Identify which cell holds the provided text, then report its [x, y] central coordinate. 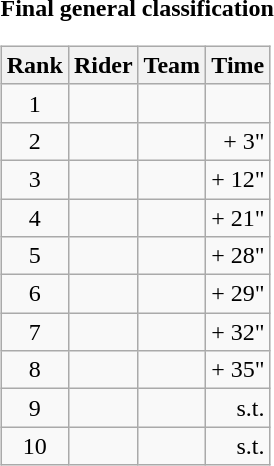
2 [34, 141]
Rider [103, 65]
+ 12" [238, 179]
+ 3" [238, 141]
10 [34, 446]
5 [34, 256]
8 [34, 370]
7 [34, 332]
9 [34, 408]
+ 29" [238, 294]
4 [34, 217]
6 [34, 294]
3 [34, 179]
1 [34, 103]
Team [172, 65]
Rank [34, 65]
+ 21" [238, 217]
+ 35" [238, 370]
+ 32" [238, 332]
+ 28" [238, 256]
Time [238, 65]
